Determine the (X, Y) coordinate at the center of the cell enclosing the given text.  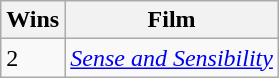
Wins (33, 20)
Sense and Sensibility (172, 58)
Film (172, 20)
2 (33, 58)
